Determine the (x, y) coordinate at the center of the cell enclosing the given text.  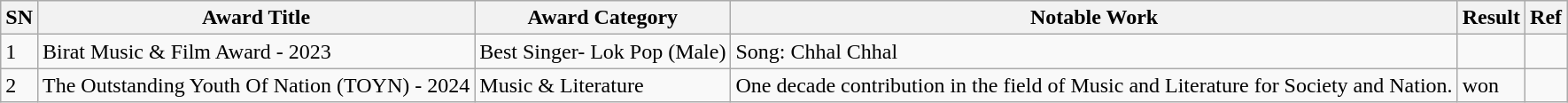
Song: Chhal Chhal (1094, 51)
won (1491, 85)
2 (19, 85)
The Outstanding Youth Of Nation (TOYN) - 2024 (255, 85)
1 (19, 51)
Result (1491, 18)
One decade contribution in the field of Music and Literature for Society and Nation. (1094, 85)
Ref (1547, 18)
Award Title (255, 18)
Best Singer- Lok Pop (Male) (602, 51)
Birat Music & Film Award - 2023 (255, 51)
Award Category (602, 18)
SN (19, 18)
Music & Literature (602, 85)
Notable Work (1094, 18)
